Search for the cell housing the specified text and yield its (X, Y) center coordinate. 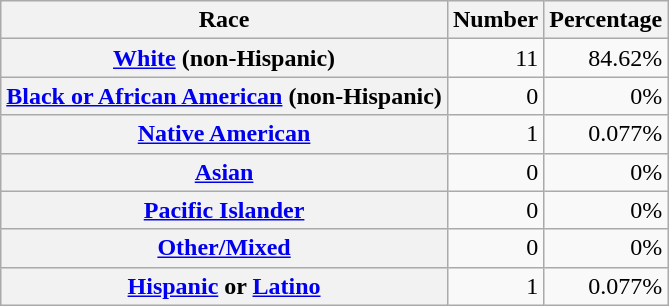
White (non-Hispanic) (224, 58)
Black or African American (non-Hispanic) (224, 96)
Asian (224, 172)
Percentage (606, 20)
Number (495, 20)
Pacific Islander (224, 210)
Other/Mixed (224, 248)
11 (495, 58)
Race (224, 20)
Native American (224, 134)
Hispanic or Latino (224, 286)
84.62% (606, 58)
